Return the [X, Y] coordinate for the center point of the cell that contains the specified text.  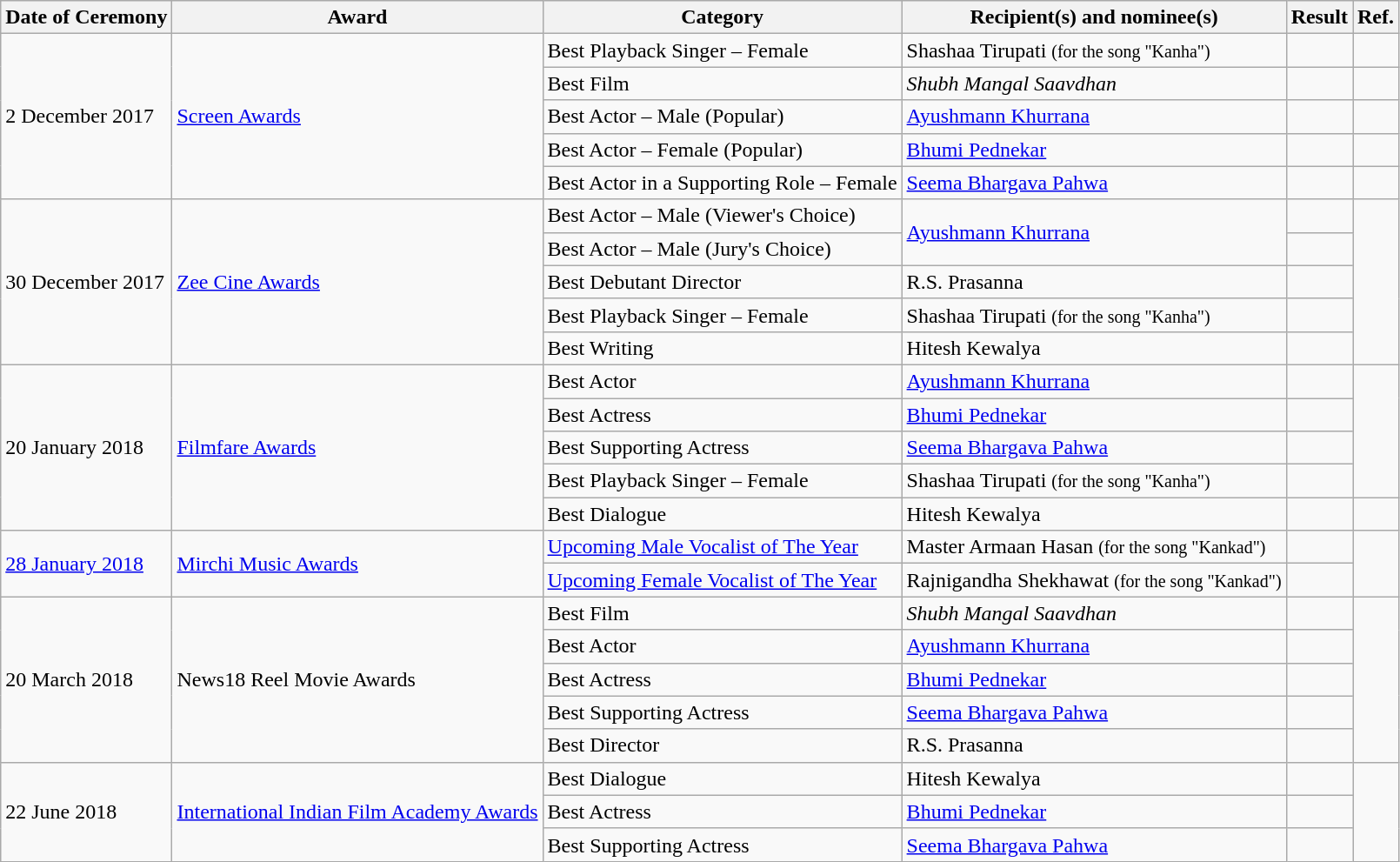
Best Debutant Director [722, 282]
20 March 2018 [87, 679]
Best Writing [722, 348]
Best Actor – Male (Popular) [722, 117]
Best Actor – Female (Popular) [722, 150]
Recipient(s) and nominee(s) [1094, 17]
Upcoming Male Vocalist of The Year [722, 547]
Best Actor – Male (Jury's Choice) [722, 249]
Rajnigandha Shekhawat (for the song "Kankad") [1094, 580]
Result [1319, 17]
Award [357, 17]
Best Actor in a Supporting Role – Female [722, 183]
20 January 2018 [87, 447]
Filmfare Awards [357, 447]
Best Actor – Male (Viewer's Choice) [722, 216]
Upcoming Female Vocalist of The Year [722, 580]
News18 Reel Movie Awards [357, 679]
22 June 2018 [87, 812]
Best Director [722, 745]
Zee Cine Awards [357, 282]
International Indian Film Academy Awards [357, 812]
Date of Ceremony [87, 17]
Screen Awards [357, 117]
Master Armaan Hasan (for the song "Kankad") [1094, 547]
Mirchi Music Awards [357, 564]
2 December 2017 [87, 117]
Category [722, 17]
Ref. [1376, 17]
30 December 2017 [87, 282]
28 January 2018 [87, 564]
